Detect which cell encompasses the target text, then output its [x, y] center coordinate. 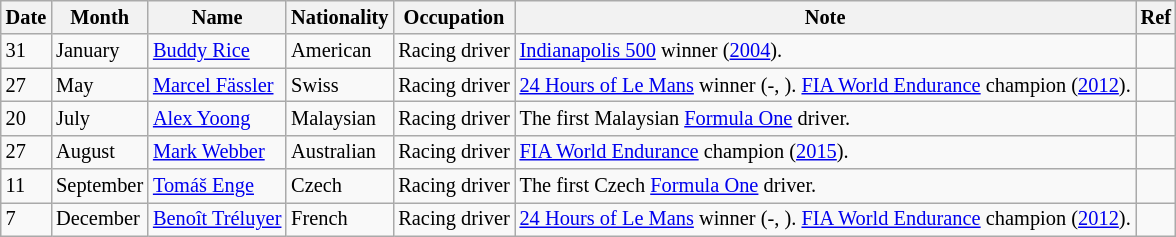
Ref [1156, 17]
20 [26, 118]
January [100, 51]
11 [26, 186]
Month [100, 17]
Date [26, 17]
7 [26, 219]
Note [826, 17]
Nationality [340, 17]
Tomáš Enge [217, 186]
September [100, 186]
Mark Webber [217, 152]
American [340, 51]
December [100, 219]
Marcel Fässler [217, 85]
31 [26, 51]
Buddy Rice [217, 51]
French [340, 219]
Name [217, 17]
Australian [340, 152]
The first Malaysian Formula One driver. [826, 118]
July [100, 118]
May [100, 85]
The first Czech Formula One driver. [826, 186]
Alex Yoong [217, 118]
Benoît Tréluyer [217, 219]
Swiss [340, 85]
August [100, 152]
Indianapolis 500 winner (2004). [826, 51]
FIA World Endurance champion (2015). [826, 152]
Malaysian [340, 118]
Czech [340, 186]
Occupation [454, 17]
